Return the [X, Y] coordinate for the center point of the cell that contains the specified text.  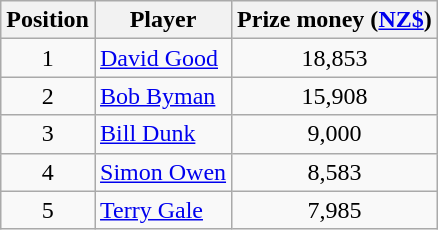
2 [48, 96]
9,000 [335, 134]
Bill Dunk [162, 134]
Position [48, 20]
Player [162, 20]
Terry Gale [162, 210]
Prize money (NZ$) [335, 20]
4 [48, 172]
3 [48, 134]
Bob Byman [162, 96]
Simon Owen [162, 172]
7,985 [335, 210]
1 [48, 58]
18,853 [335, 58]
David Good [162, 58]
8,583 [335, 172]
5 [48, 210]
15,908 [335, 96]
